Scan for the cell matching the given text and deliver its [X, Y] coordinate at center. 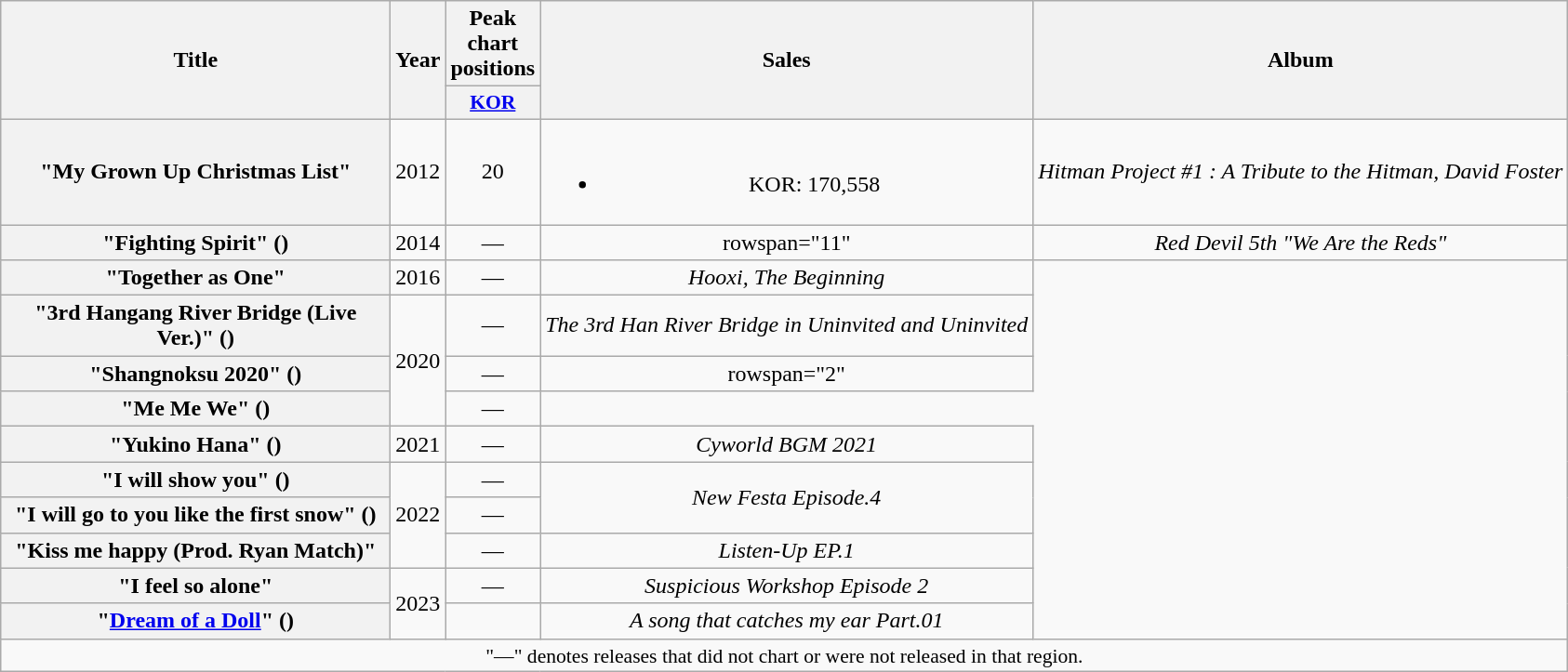
"Kiss me happy (Prod. Ryan Match)" [195, 550]
"Dream of a Doll" () [195, 621]
Hooxi, The Beginning [787, 278]
Title [195, 60]
A song that catches my ear Part.01 [787, 621]
Red Devil 5th "We Are the Reds" [1300, 243]
2020 [419, 361]
20 [493, 171]
"My Grown Up Christmas List" [195, 171]
2014 [419, 243]
2012 [419, 171]
"I feel so alone" [195, 586]
KOR [493, 103]
"Fighting Spirit" () [195, 243]
"Yukino Hana" () [195, 444]
Listen-Up EP.1 [787, 550]
Peak chart positions [493, 44]
Cyworld BGM 2021 [787, 444]
"I will show you" () [195, 480]
"Me Me We" () [195, 409]
Year [419, 60]
"3rd Hangang River Bridge (Live Ver.)" () [195, 325]
rowspan="11" [787, 243]
KOR: 170,558 [787, 171]
2022 [419, 515]
Sales [787, 60]
2023 [419, 603]
New Festa Episode.4 [787, 497]
"—" denotes releases that did not chart or were not released in that region. [785, 655]
Hitman Project #1 : A Tribute to the Hitman, David Foster [1300, 171]
2016 [419, 278]
2021 [419, 444]
"I will go to you like the first snow" () [195, 515]
The 3rd Han River Bridge in Uninvited and Uninvited [787, 325]
"Shangnoksu 2020" () [195, 374]
rowspan="2" [787, 374]
"Together as One" [195, 278]
Album [1300, 60]
Suspicious Workshop Episode 2 [787, 586]
